Determine the (x, y) coordinate at the center of the cell enclosing the given text.  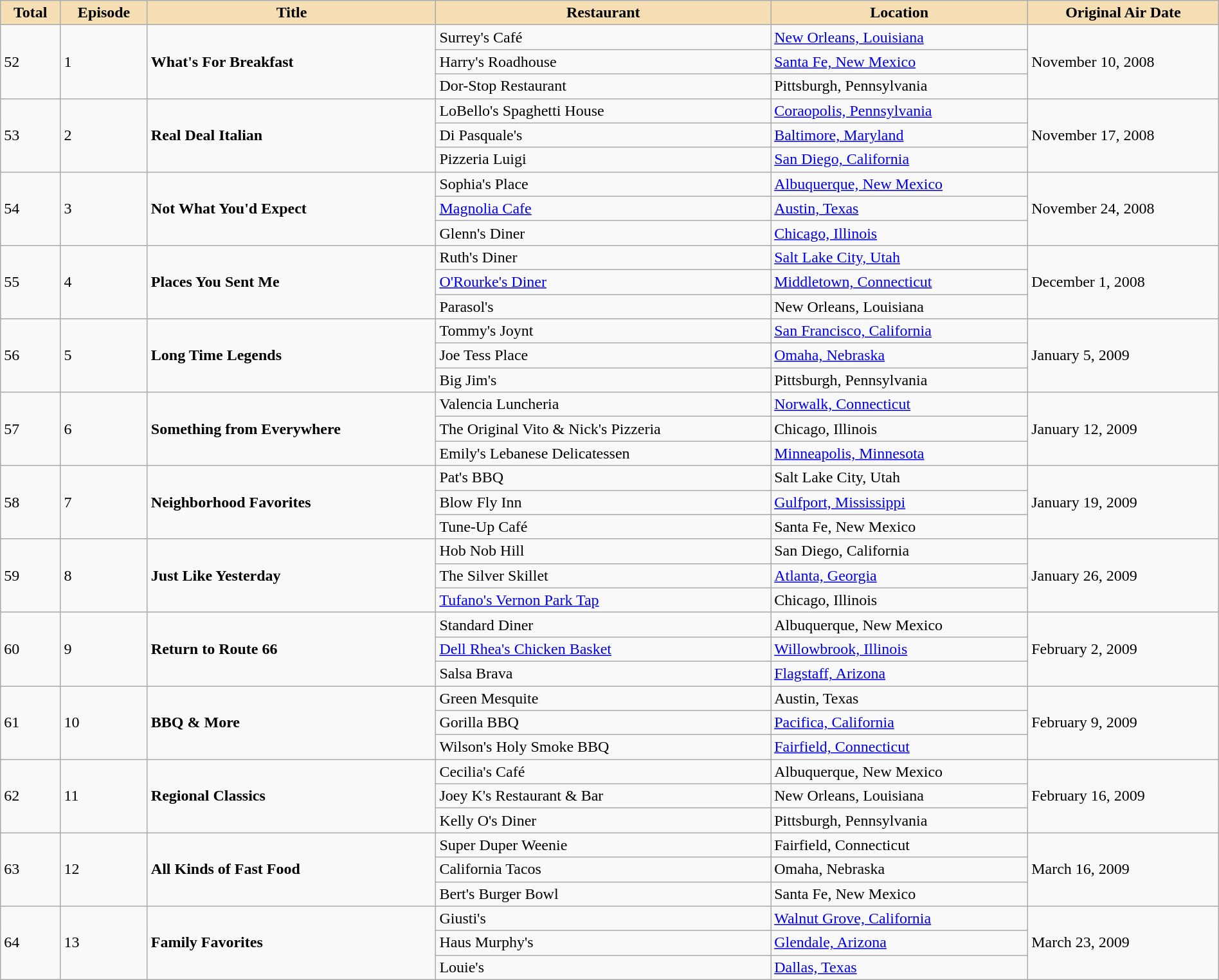
Harry's Roadhouse (603, 62)
February 9, 2009 (1124, 722)
Pacifica, California (899, 723)
Middletown, Connecticut (899, 282)
Episode (104, 13)
7 (104, 502)
March 16, 2009 (1124, 869)
Something from Everywhere (292, 429)
Super Duper Weenie (603, 845)
California Tacos (603, 869)
Atlanta, Georgia (899, 576)
Dor-Stop Restaurant (603, 86)
Minneapolis, Minnesota (899, 453)
Sophia's Place (603, 184)
Total (31, 13)
Willowbrook, Illinois (899, 649)
Regional Classics (292, 796)
56 (31, 356)
Gulfport, Mississippi (899, 502)
Dell Rhea's Chicken Basket (603, 649)
February 16, 2009 (1124, 796)
LoBello's Spaghetti House (603, 111)
64 (31, 943)
November 24, 2008 (1124, 208)
Tune-Up Café (603, 527)
Kelly O's Diner (603, 821)
60 (31, 649)
Tufano's Vernon Park Tap (603, 600)
Coraopolis, Pennsylvania (899, 111)
Louie's (603, 967)
Neighborhood Favorites (292, 502)
Standard Diner (603, 624)
13 (104, 943)
6 (104, 429)
63 (31, 869)
Green Mesquite (603, 698)
November 10, 2008 (1124, 62)
San Francisco, California (899, 331)
Di Pasquale's (603, 135)
Gorilla BBQ (603, 723)
3 (104, 208)
57 (31, 429)
Long Time Legends (292, 356)
December 1, 2008 (1124, 282)
The Silver Skillet (603, 576)
Places You Sent Me (292, 282)
52 (31, 62)
Joey K's Restaurant & Bar (603, 796)
Original Air Date (1124, 13)
Walnut Grove, California (899, 918)
Dallas, Texas (899, 967)
Baltimore, Maryland (899, 135)
Family Favorites (292, 943)
Restaurant (603, 13)
61 (31, 722)
4 (104, 282)
Haus Murphy's (603, 943)
January 19, 2009 (1124, 502)
Title (292, 13)
Glendale, Arizona (899, 943)
Return to Route 66 (292, 649)
10 (104, 722)
Wilson's Holy Smoke BBQ (603, 747)
5 (104, 356)
January 26, 2009 (1124, 576)
59 (31, 576)
9 (104, 649)
BBQ & More (292, 722)
January 5, 2009 (1124, 356)
O'Rourke's Diner (603, 282)
12 (104, 869)
Blow Fly Inn (603, 502)
53 (31, 135)
Joe Tess Place (603, 356)
Not What You'd Expect (292, 208)
Flagstaff, Arizona (899, 673)
Glenn's Diner (603, 233)
Hob Nob Hill (603, 551)
Cecilia's Café (603, 772)
Parasol's (603, 307)
1 (104, 62)
Salsa Brava (603, 673)
55 (31, 282)
8 (104, 576)
58 (31, 502)
Bert's Burger Bowl (603, 894)
Magnolia Cafe (603, 208)
Just Like Yesterday (292, 576)
Pat's BBQ (603, 478)
2 (104, 135)
Tommy's Joynt (603, 331)
62 (31, 796)
Emily's Lebanese Delicatessen (603, 453)
Real Deal Italian (292, 135)
What's For Breakfast (292, 62)
Ruth's Diner (603, 257)
Valencia Luncheria (603, 404)
February 2, 2009 (1124, 649)
All Kinds of Fast Food (292, 869)
11 (104, 796)
January 12, 2009 (1124, 429)
March 23, 2009 (1124, 943)
Norwalk, Connecticut (899, 404)
54 (31, 208)
Surrey's Café (603, 37)
Giusti's (603, 918)
Pizzeria Luigi (603, 159)
The Original Vito & Nick's Pizzeria (603, 429)
Big Jim's (603, 380)
Location (899, 13)
November 17, 2008 (1124, 135)
